Scan for the cell matching the given text and deliver its [X, Y] coordinate at center. 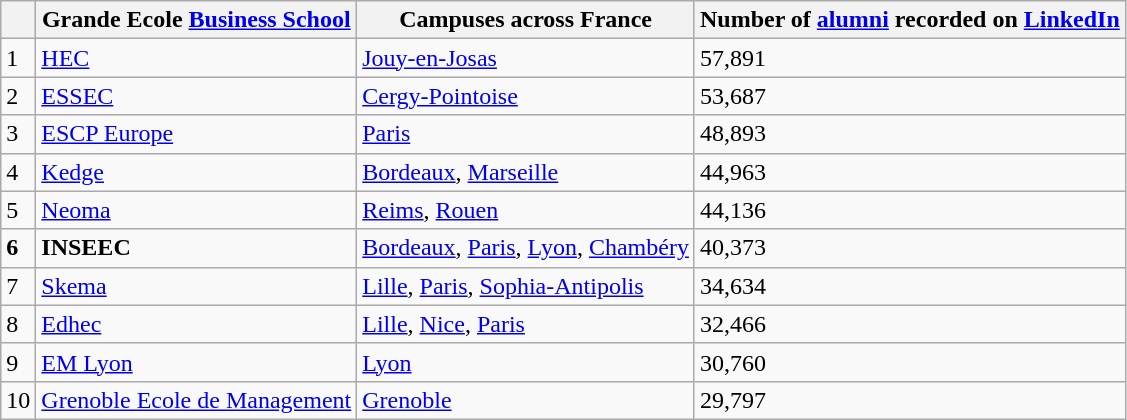
8 [18, 324]
HEC [196, 58]
Lille, Nice, Paris [526, 324]
Bordeaux, Marseille [526, 172]
Grande Ecole Business School [196, 20]
Number of alumni recorded on LinkedIn [910, 20]
57,891 [910, 58]
Bordeaux, Paris, Lyon, Chambéry [526, 248]
40,373 [910, 248]
10 [18, 400]
44,963 [910, 172]
Kedge [196, 172]
Lille, Paris, Sophia-Antipolis [526, 286]
7 [18, 286]
1 [18, 58]
ESSEC [196, 96]
Lyon [526, 362]
Paris [526, 134]
Cergy-Pointoise [526, 96]
32,466 [910, 324]
29,797 [910, 400]
Campuses across France [526, 20]
34,634 [910, 286]
30,760 [910, 362]
Neoma [196, 210]
53,687 [910, 96]
5 [18, 210]
4 [18, 172]
Grenoble Ecole de Management [196, 400]
6 [18, 248]
ESCP Europe [196, 134]
Reims, Rouen [526, 210]
Grenoble [526, 400]
9 [18, 362]
48,893 [910, 134]
Skema [196, 286]
2 [18, 96]
44,136 [910, 210]
Edhec [196, 324]
INSEEC [196, 248]
Jouy-en-Josas [526, 58]
3 [18, 134]
EM Lyon [196, 362]
